Extract the [x, y] coordinate from the center of the cell holding the provided text.  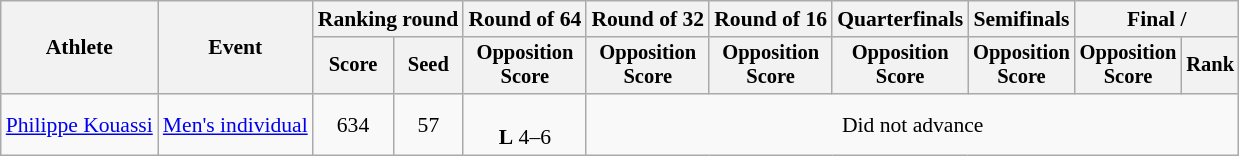
Semifinals [1022, 19]
Round of 32 [648, 19]
57 [428, 124]
Score [354, 66]
Athlete [80, 48]
Quarterfinals [900, 19]
Ranking round [388, 19]
Final / [1157, 19]
Men's individual [236, 124]
Event [236, 48]
Philippe Kouassi [80, 124]
Seed [428, 66]
Round of 16 [770, 19]
Round of 64 [524, 19]
L 4–6 [524, 124]
634 [354, 124]
Did not advance [912, 124]
Rank [1210, 66]
